Scan for the cell matching the given text and deliver its (X, Y) coordinate at center. 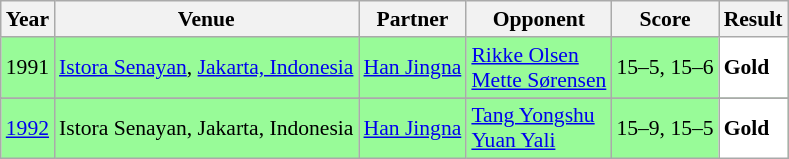
Rikke Olsen Mette Sørensen (538, 68)
Result (754, 19)
Venue (206, 19)
Year (28, 19)
Tang Yongshu Yuan Yali (538, 128)
Score (664, 19)
15–5, 15–6 (664, 68)
1991 (28, 68)
15–9, 15–5 (664, 128)
Partner (412, 19)
Opponent (538, 19)
1992 (28, 128)
